From the cell containing the given text, extract its center point as (x, y) coordinate. 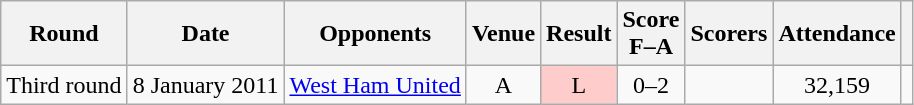
0–2 (651, 85)
West Ham United (375, 85)
Round (64, 34)
32,159 (837, 85)
Date (206, 34)
Third round (64, 85)
Scorers (729, 34)
Attendance (837, 34)
Opponents (375, 34)
Venue (503, 34)
Result (579, 34)
A (503, 85)
8 January 2011 (206, 85)
L (579, 85)
ScoreF–A (651, 34)
